Scan for the cell matching the given text and deliver its (X, Y) coordinate at center. 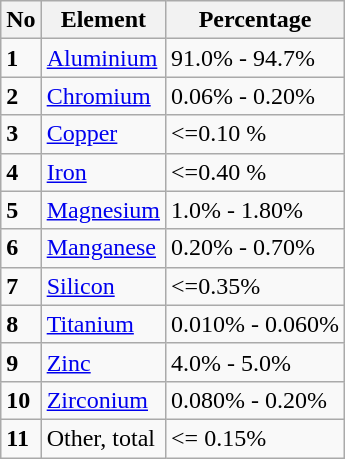
No (21, 20)
Silicon (103, 286)
1.0% - 1.80% (256, 210)
<=0.35% (256, 286)
Element (103, 20)
6 (21, 248)
9 (21, 362)
Titanium (103, 324)
Manganese (103, 248)
2 (21, 96)
Iron (103, 172)
1 (21, 58)
Magnesium (103, 210)
0.06% - 0.20% (256, 96)
Percentage (256, 20)
0.080% - 0.20% (256, 400)
Other, total (103, 438)
Aluminium (103, 58)
0.010% - 0.060% (256, 324)
<=0.10 % (256, 134)
Copper (103, 134)
4 (21, 172)
Zinc (103, 362)
7 (21, 286)
11 (21, 438)
<=0.40 % (256, 172)
Chromium (103, 96)
91.0% - 94.7% (256, 58)
<= 0.15% (256, 438)
3 (21, 134)
4.0% - 5.0% (256, 362)
Zirconium (103, 400)
0.20% - 0.70% (256, 248)
8 (21, 324)
10 (21, 400)
5 (21, 210)
